Scan for the cell matching the given text and deliver its (X, Y) coordinate at center. 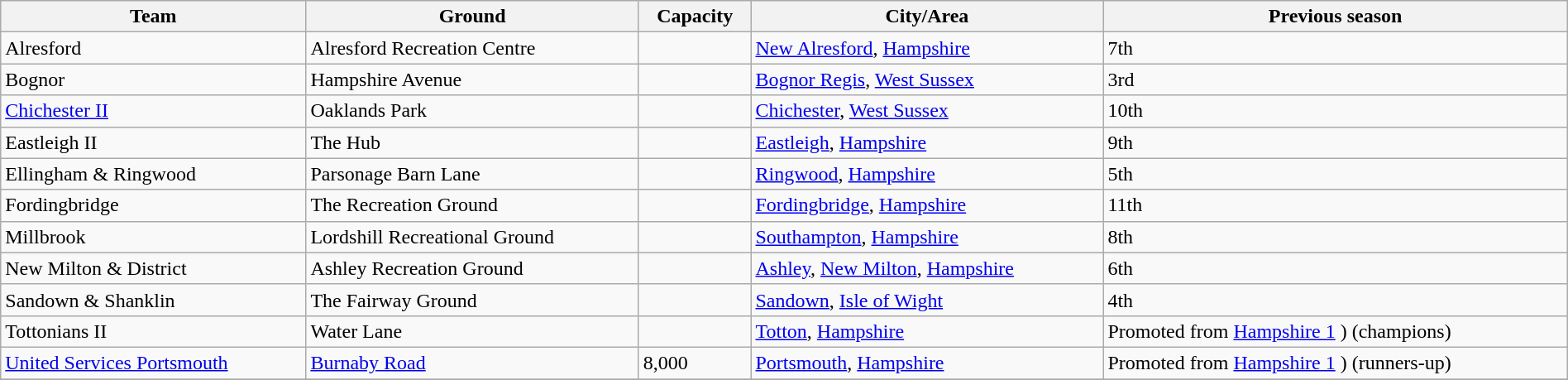
New Milton & District (154, 268)
New Alresford, Hampshire (927, 48)
5th (1335, 174)
Eastleigh, Hampshire (927, 142)
10th (1335, 111)
Sandown, Isle of Wight (927, 300)
Fordingbridge (154, 205)
Alresford (154, 48)
Eastleigh II (154, 142)
Totton, Hampshire (927, 331)
8,000 (695, 363)
City/Area (927, 17)
Ground (472, 17)
Ashley Recreation Ground (472, 268)
Parsonage Barn Lane (472, 174)
Oaklands Park (472, 111)
Burnaby Road (472, 363)
Tottonians II (154, 331)
6th (1335, 268)
Bognor Regis, West Sussex (927, 79)
Bognor (154, 79)
11th (1335, 205)
3rd (1335, 79)
United Services Portsmouth (154, 363)
Hampshire Avenue (472, 79)
Water Lane (472, 331)
Previous season (1335, 17)
Promoted from Hampshire 1 ) (champions) (1335, 331)
Promoted from Hampshire 1 ) (runners-up) (1335, 363)
Portsmouth, Hampshire (927, 363)
Millbrook (154, 237)
Southampton, Hampshire (927, 237)
8th (1335, 237)
Ashley, New Milton, Hampshire (927, 268)
The Recreation Ground (472, 205)
Chichester, West Sussex (927, 111)
4th (1335, 300)
The Hub (472, 142)
Ringwood, Hampshire (927, 174)
The Fairway Ground (472, 300)
Ellingham & Ringwood (154, 174)
7th (1335, 48)
Sandown & Shanklin (154, 300)
Alresford Recreation Centre (472, 48)
Capacity (695, 17)
Team (154, 17)
Fordingbridge, Hampshire (927, 205)
Chichester II (154, 111)
Lordshill Recreational Ground (472, 237)
9th (1335, 142)
